Determine the (X, Y) coordinate at the center of the cell enclosing the given text.  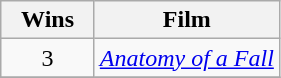
Anatomy of a Fall (186, 58)
Wins (48, 20)
3 (48, 58)
Film (186, 20)
